Output the [X, Y] coordinate of the center of the cell containing the given text.  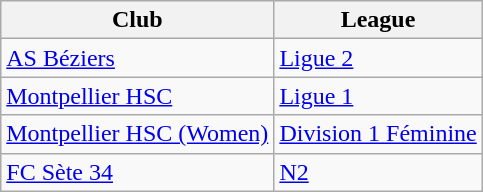
Division 1 Féminine [378, 134]
N2 [378, 172]
Club [138, 20]
Montpellier HSC [138, 96]
Ligue 2 [378, 58]
League [378, 20]
FC Sète 34 [138, 172]
AS Béziers [138, 58]
Ligue 1 [378, 96]
Montpellier HSC (Women) [138, 134]
